Determine the (x, y) coordinate at the center of the cell enclosing the given text.  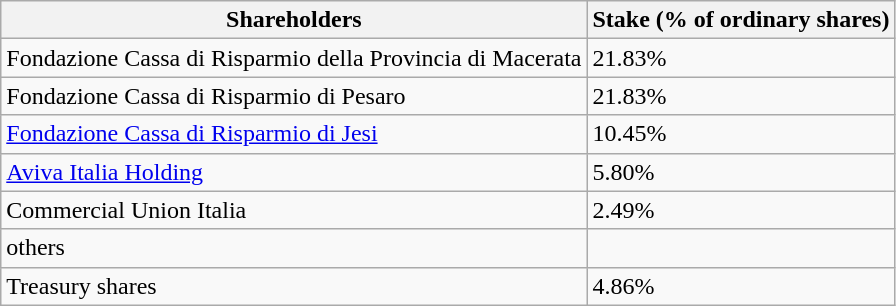
Fondazione Cassa di Risparmio della Provincia di Macerata (294, 58)
Fondazione Cassa di Risparmio di Jesi (294, 134)
Commercial Union Italia (294, 210)
Fondazione Cassa di Risparmio di Pesaro (294, 96)
Stake (% of ordinary shares) (741, 20)
5.80% (741, 172)
10.45% (741, 134)
Aviva Italia Holding (294, 172)
others (294, 248)
Treasury shares (294, 286)
4.86% (741, 286)
Shareholders (294, 20)
2.49% (741, 210)
